From the cell containing the given text, extract its center point as (x, y) coordinate. 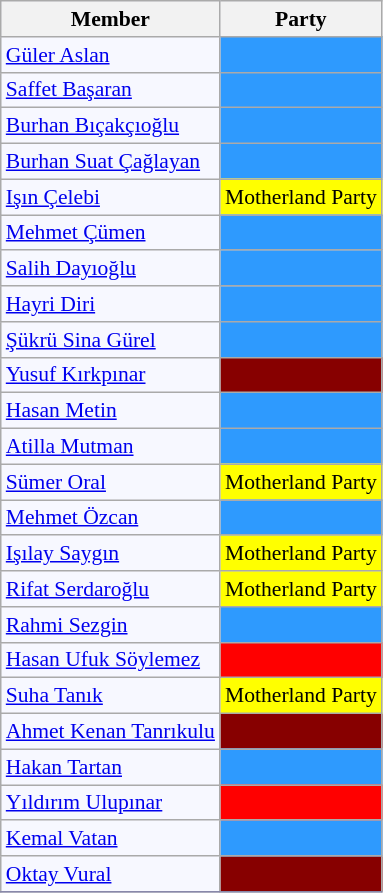
Yusuf Kırkpınar (110, 375)
Burhan Suat Çağlayan (110, 162)
Salih Dayıoğlu (110, 269)
Hasan Metin (110, 411)
Suha Tanık (110, 696)
Atilla Mutman (110, 447)
Member (110, 19)
Burhan Bıçakçıoğlu (110, 126)
Yıldırım Ulupınar (110, 803)
Rahmi Sezgin (110, 625)
Ahmet Kenan Tanrıkulu (110, 732)
Işın Çelebi (110, 197)
Şükrü Sina Gürel (110, 340)
Sümer Oral (110, 482)
Kemal Vatan (110, 839)
Mehmet Çümen (110, 233)
Mehmet Özcan (110, 518)
Oktay Vural (110, 874)
Hasan Ufuk Söylemez (110, 660)
Party (301, 19)
Rifat Serdaroğlu (110, 589)
Güler Aslan (110, 55)
Hayri Diri (110, 304)
Işılay Saygın (110, 554)
Hakan Tartan (110, 767)
Saffet Başaran (110, 90)
